Capture the cell that displays the provided text and extract its (X, Y) central coordinate. 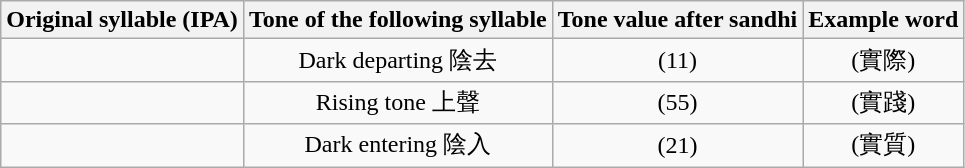
Example word (884, 20)
(實際) (884, 60)
(實質) (884, 146)
Tone value after sandhi (677, 20)
(55) (677, 102)
(21) (677, 146)
Tone of the following syllable (398, 20)
Dark departing 陰去 (398, 60)
(實踐) (884, 102)
Rising tone 上聲 (398, 102)
Original syllable (IPA) (122, 20)
(11) (677, 60)
Dark entering 陰入 (398, 146)
